Capture the cell that displays the provided text and extract its (x, y) central coordinate. 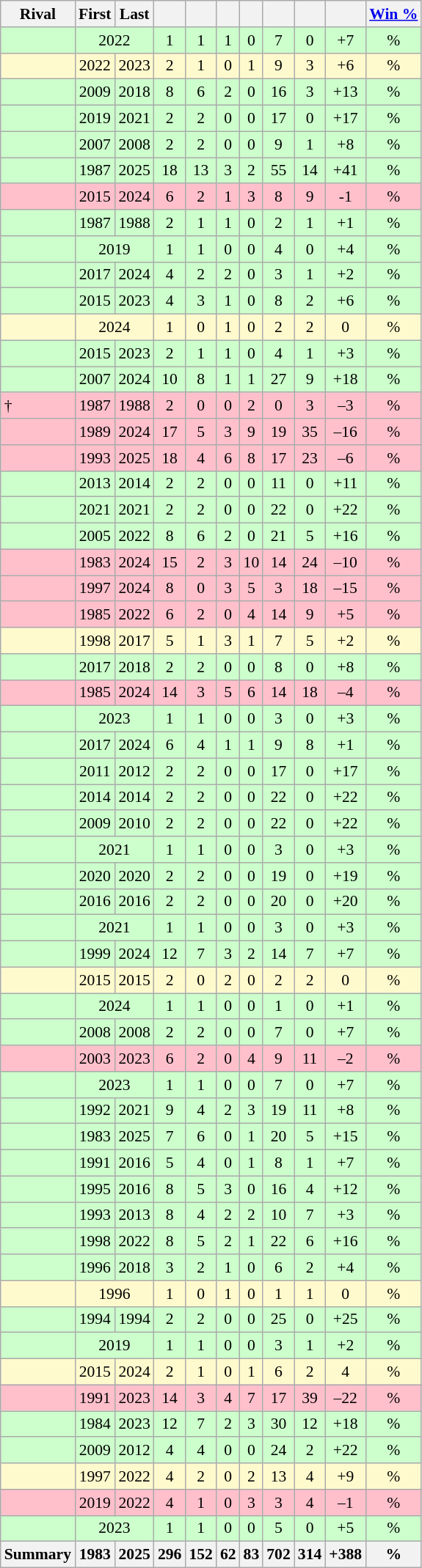
–6 (345, 458)
25 (279, 1319)
+19 (345, 876)
–2 (345, 1059)
314 (310, 1555)
Win % (393, 14)
† (38, 406)
+15 (345, 1137)
35 (310, 432)
27 (279, 380)
2011 (95, 771)
+388 (345, 1555)
Rival (38, 14)
2010 (135, 824)
+41 (345, 171)
1992 (95, 1111)
–1 (345, 1503)
30 (279, 1424)
+25 (345, 1319)
1989 (95, 432)
+12 (345, 1189)
Last (135, 14)
2003 (95, 1059)
+13 (345, 92)
–3 (345, 406)
1999 (95, 954)
1995 (95, 1189)
55 (279, 171)
–22 (345, 1398)
62 (228, 1555)
296 (170, 1555)
2005 (95, 537)
–16 (345, 432)
152 (201, 1555)
–15 (345, 589)
-1 (345, 197)
+9 (345, 1476)
23 (310, 458)
83 (252, 1555)
Summary (38, 1555)
702 (279, 1555)
21 (279, 537)
–10 (345, 562)
15 (170, 562)
First (95, 14)
39 (310, 1398)
+11 (345, 484)
+20 (345, 902)
–4 (345, 693)
1984 (95, 1424)
